Output the (X, Y) coordinate of the center of the cell containing the given text.  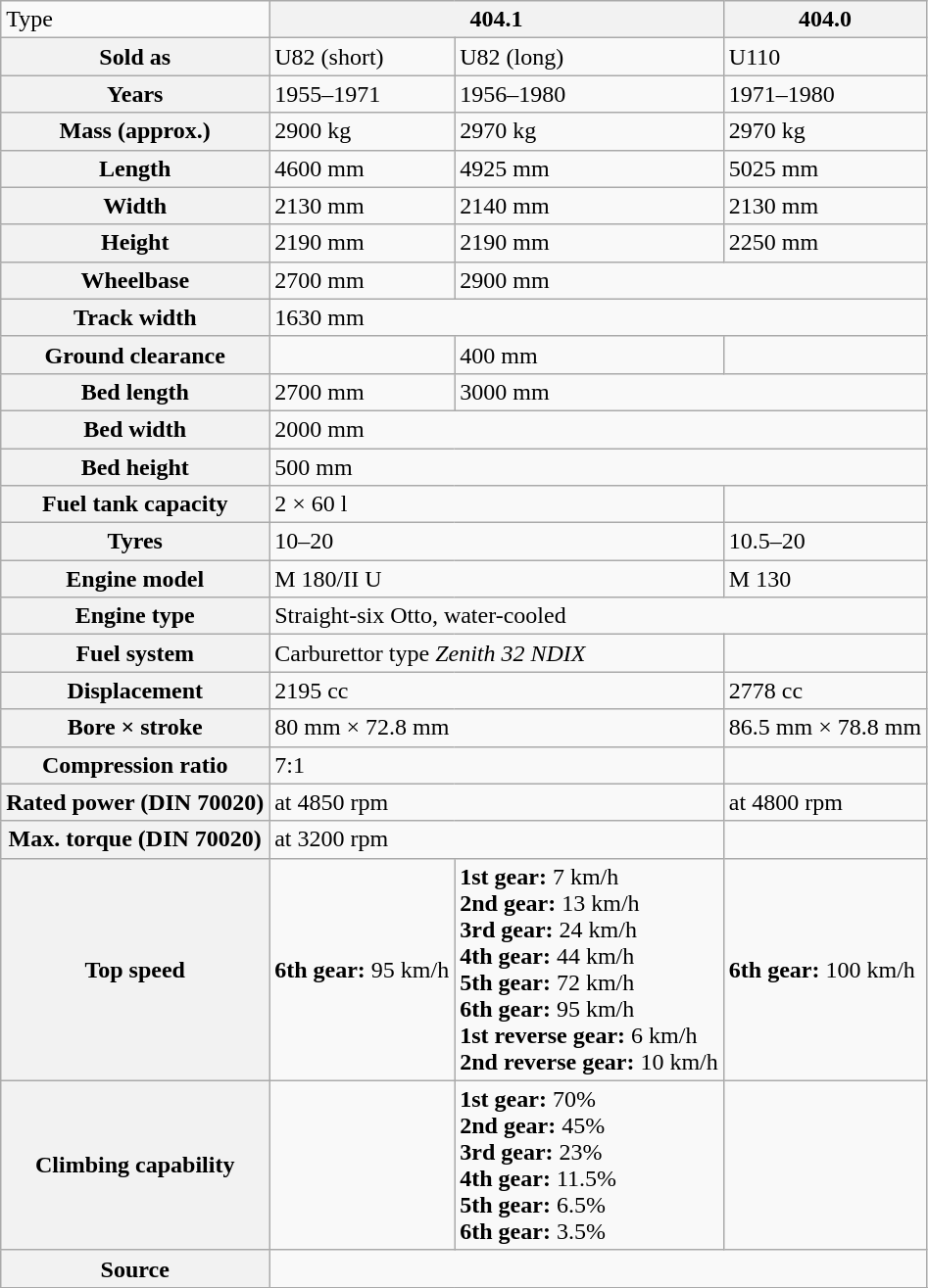
4925 mm (590, 168)
Type (135, 20)
Straight-six Otto, water-cooled (598, 616)
2 × 60 l (497, 504)
404.1 (497, 20)
Track width (135, 317)
86.5 mm × 78.8 mm (825, 728)
2195 cc (497, 691)
Max. torque (DIN 70020) (135, 839)
1955–1971 (363, 94)
1630 mm (598, 317)
Fuel system (135, 653)
Width (135, 206)
Bed width (135, 429)
400 mm (590, 355)
6th gear: 100 km/h (825, 970)
7:1 (497, 765)
Mass (approx.) (135, 131)
Engine type (135, 616)
2778 cc (825, 691)
at 4850 rpm (497, 802)
80 mm × 72.8 mm (497, 728)
2140 mm (590, 206)
1971–1980 (825, 94)
2900 mm (691, 280)
Sold as (135, 57)
Length (135, 168)
10–20 (497, 542)
Climbing capability (135, 1166)
Carburettor type Zenith 32 NDIX (497, 653)
Wheelbase (135, 280)
Rated power (DIN 70020) (135, 802)
6th gear: 95 km/h (363, 970)
Bore × stroke (135, 728)
Displacement (135, 691)
U110 (825, 57)
404.0 (825, 20)
Source (135, 1268)
Engine model (135, 579)
1956–1980 (590, 94)
10.5–20 (825, 542)
Top speed (135, 970)
Years (135, 94)
Ground clearance (135, 355)
Bed length (135, 392)
Tyres (135, 542)
2000 mm (598, 429)
at 4800 rpm (825, 802)
4600 mm (363, 168)
Fuel tank capacity (135, 504)
2900 kg (363, 131)
U82 (long) (590, 57)
500 mm (598, 467)
at 3200 rpm (497, 839)
U82 (short) (363, 57)
M 130 (825, 579)
Bed height (135, 467)
5025 mm (825, 168)
2250 mm (825, 243)
Height (135, 243)
M 180/II U (497, 579)
1st gear: 70%2nd gear: 45%3rd gear: 23%4th gear: 11.5%5th gear: 6.5%6th gear: 3.5% (590, 1166)
Compression ratio (135, 765)
3000 mm (691, 392)
